Return the (X, Y) coordinate for the center point of the cell that contains the specified text.  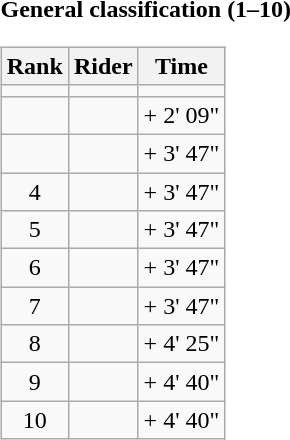
10 (34, 420)
+ 4' 25" (182, 344)
4 (34, 191)
7 (34, 306)
9 (34, 382)
5 (34, 230)
6 (34, 268)
Rider (103, 66)
Time (182, 66)
+ 2' 09" (182, 115)
8 (34, 344)
Rank (34, 66)
